Output the [X, Y] coordinate of the center of the cell containing the given text.  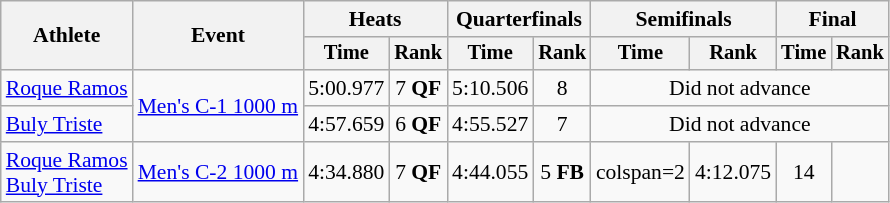
4:34.880 [346, 172]
Men's C-1 1000 m [218, 106]
6 QF [418, 124]
4:12.075 [733, 172]
5 FB [562, 172]
Athlete [67, 36]
Roque RamosBuly Triste [67, 172]
Event [218, 36]
Buly Triste [67, 124]
Heats [375, 19]
Men's C-2 1000 m [218, 172]
colspan=2 [640, 172]
4:57.659 [346, 124]
5:10.506 [490, 88]
Roque Ramos [67, 88]
Final [832, 19]
4:55.527 [490, 124]
5:00.977 [346, 88]
4:44.055 [490, 172]
Semifinals [684, 19]
Quarterfinals [519, 19]
7 [562, 124]
8 [562, 88]
14 [804, 172]
